For the text-containing cell, return its midpoint in [X, Y] coordinate format. 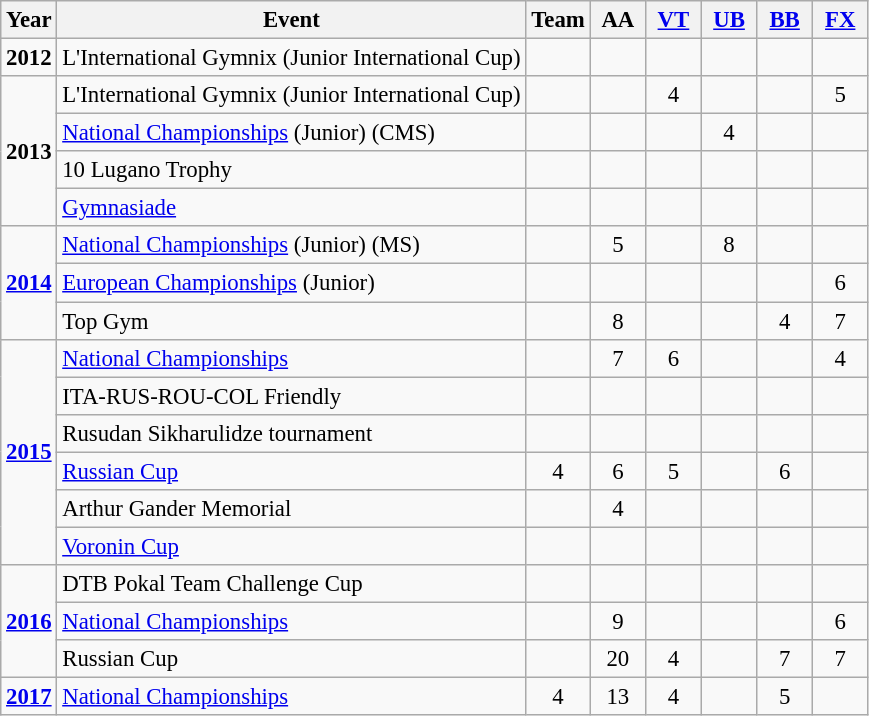
20 [618, 659]
National Championships (Junior) (CMS) [292, 133]
2016 [29, 622]
2017 [29, 697]
9 [618, 621]
UB [729, 20]
ITA-RUS-ROU-COL Friendly [292, 396]
Top Gym [292, 321]
2015 [29, 452]
Voronin Cup [292, 546]
FX [840, 20]
10 Lugano Trophy [292, 170]
Year [29, 20]
Arthur Gander Memorial [292, 509]
Gymnasiade [292, 208]
2014 [29, 282]
13 [618, 697]
National Championships (Junior) (MS) [292, 245]
Rusudan Sikharulidze tournament [292, 433]
European Championships (Junior) [292, 283]
VT [674, 20]
AA [618, 20]
Event [292, 20]
2013 [29, 151]
Team [558, 20]
2012 [29, 58]
BB [785, 20]
DTB Pokal Team Challenge Cup [292, 584]
